Return the [X, Y] coordinate for the center point of the cell that contains the specified text.  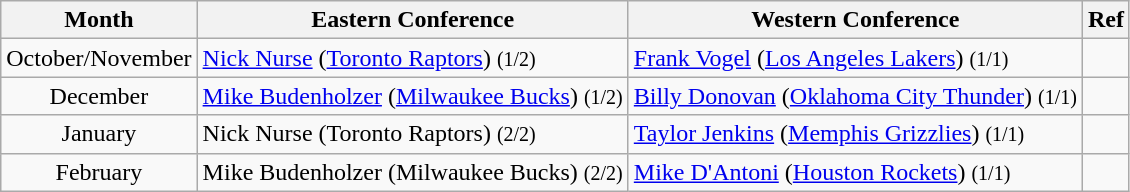
Taylor Jenkins (Memphis Grizzlies) (1/1) [855, 134]
December [99, 96]
Nick Nurse (Toronto Raptors) (1/2) [412, 58]
October/November [99, 58]
Mike D'Antoni (Houston Rockets) (1/1) [855, 172]
Mike Budenholzer (Milwaukee Bucks) (2/2) [412, 172]
Nick Nurse (Toronto Raptors) (2/2) [412, 134]
Ref [1106, 20]
Mike Budenholzer (Milwaukee Bucks) (1/2) [412, 96]
January [99, 134]
Month [99, 20]
Western Conference [855, 20]
February [99, 172]
Eastern Conference [412, 20]
Frank Vogel (Los Angeles Lakers) (1/1) [855, 58]
Billy Donovan (Oklahoma City Thunder) (1/1) [855, 96]
